Pinpoint the cell where the given text exists, returning its (x, y) midpoint coordinate. 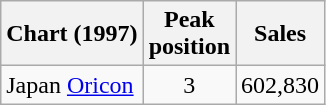
602,830 (280, 85)
Peakposition (189, 34)
Japan Oricon (72, 85)
Sales (280, 34)
3 (189, 85)
Chart (1997) (72, 34)
